For the text-containing cell, return its midpoint in [x, y] coordinate format. 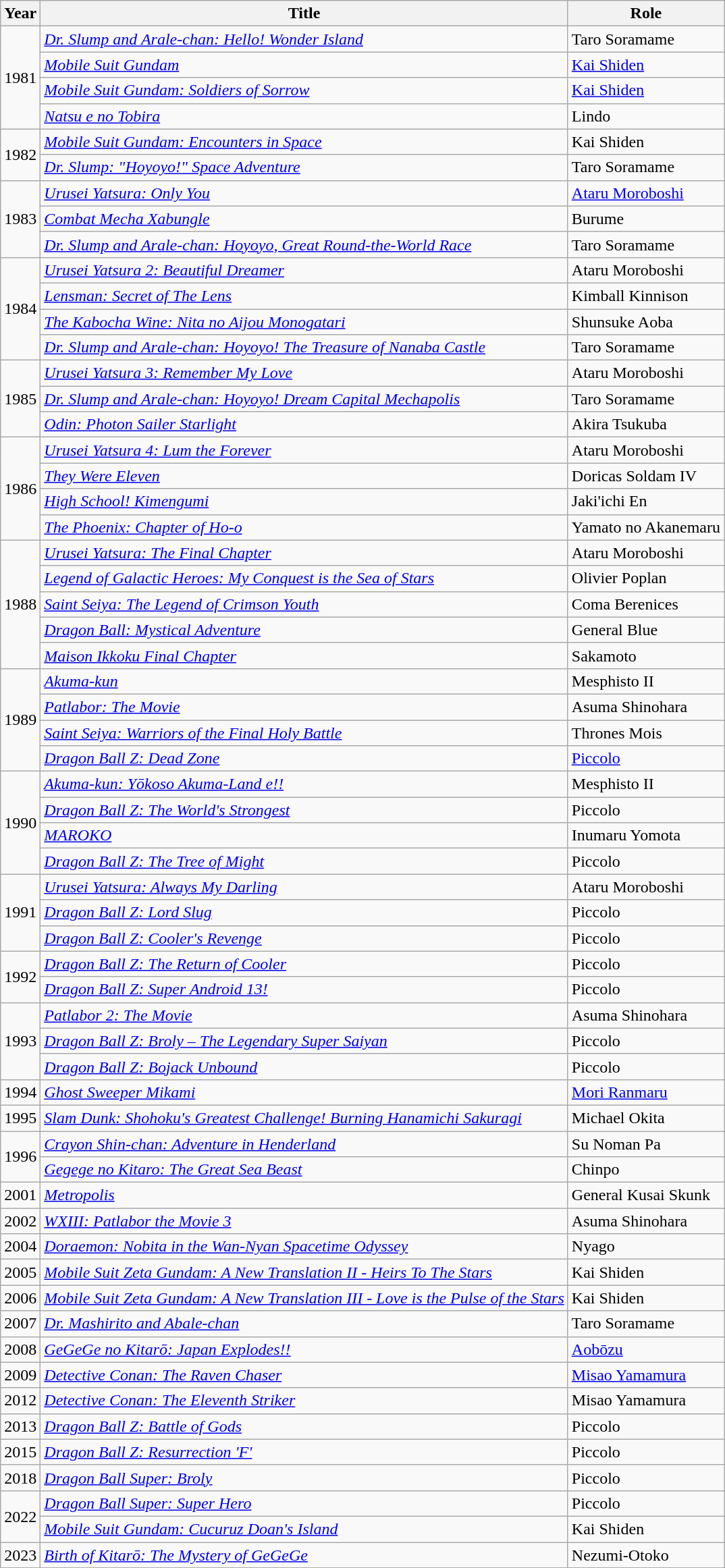
1993 [20, 1041]
WXIII: Patlabor the Movie 3 [304, 1221]
Ghost Sweeper Mikami [304, 1092]
Yamato no Akanemaru [645, 527]
They Were Eleven [304, 476]
Inumaru Yomota [645, 836]
Detective Conan: The Eleventh Striker [304, 1401]
Mobile Suit Zeta Gundam: A New Translation II - Heirs To The Stars [304, 1272]
Maison Ikkoku Final Chapter [304, 655]
Mobile Suit Gundam: Cucuruz Doan's Island [304, 1529]
GeGeGe no Kitarō: Japan Explodes!! [304, 1349]
Burume [645, 219]
Combat Mecha Xabungle [304, 219]
Urusei Yatsura 3: Remember My Love [304, 373]
Slam Dunk: Shohoku's Greatest Challenge! Burning Hanamichi Sakuragi [304, 1118]
The Phoenix: Chapter of Ho-o [304, 527]
1994 [20, 1092]
Metropolis [304, 1195]
Aobōzu [645, 1349]
2023 [20, 1555]
Saint Seiya: Warriors of the Final Holy Battle [304, 732]
Dr. Slump and Arale-chan: Hoyoyo! The Treasure of Nanaba Castle [304, 348]
2005 [20, 1272]
2022 [20, 1516]
Mobile Suit Gundam: Soldiers of Sorrow [304, 90]
Dr. Slump and Arale-chan: Hello! Wonder Island [304, 39]
MAROKO [304, 836]
2015 [20, 1452]
Mobile Suit Gundam [304, 65]
1983 [20, 219]
Dragon Ball Z: Battle of Gods [304, 1426]
Dragon Ball Super: Super Hero [304, 1503]
Doraemon: Nobita in the Wan-Nyan Spacetime Odyssey [304, 1247]
Role [645, 13]
Kimball Kinnison [645, 296]
High School! Kimengumi [304, 502]
Akuma-kun: Yōkoso Akuma-Land e!! [304, 784]
Dr. Slump: "Hoyoyo!" Space Adventure [304, 167]
Mobile Suit Zeta Gundam: A New Translation III - Love is the Pulse of the Stars [304, 1298]
Crayon Shin-chan: Adventure in Henderland [304, 1144]
Gegege no Kitaro: The Great Sea Beast [304, 1170]
1990 [20, 823]
Dragon Ball Super: Broly [304, 1478]
Birth of Kitarō: The Mystery of GeGeGe [304, 1555]
Dragon Ball Z: Bojack Unbound [304, 1066]
Odin: Photon Sailer Starlight [304, 425]
Dr. Mashirito and Abale-chan [304, 1324]
1995 [20, 1118]
2008 [20, 1349]
2018 [20, 1478]
General Kusai Skunk [645, 1195]
Urusei Yatsura: Only You [304, 193]
1981 [20, 78]
Dragon Ball Z: Broly – The Legendary Super Saiyan [304, 1041]
Natsu e no Tobira [304, 116]
Lindo [645, 116]
1984 [20, 308]
Urusei Yatsura: Always My Darling [304, 887]
Detective Conan: The Raven Chaser [304, 1375]
The Kabocha Wine: Nita no Aijou Monogatari [304, 322]
2001 [20, 1195]
1996 [20, 1157]
Michael Okita [645, 1118]
2007 [20, 1324]
Nyago [645, 1247]
2006 [20, 1298]
1986 [20, 489]
Doricas Soldam IV [645, 476]
Dragon Ball Z: Lord Slug [304, 913]
Dragon Ball Z: Cooler's Revenge [304, 938]
Patlabor: The Movie [304, 707]
2004 [20, 1247]
Dragon Ball: Mystical Adventure [304, 630]
General Blue [645, 630]
Coma Berenices [645, 604]
Dragon Ball Z: Dead Zone [304, 759]
Jaki'ichi En [645, 502]
Dragon Ball Z: The World's Strongest [304, 810]
2012 [20, 1401]
Sakamoto [645, 655]
2013 [20, 1426]
Urusei Yatsura 4: Lum the Forever [304, 450]
1988 [20, 604]
Title [304, 13]
1989 [20, 720]
Dragon Ball Z: Super Android 13! [304, 990]
Urusei Yatsura: The Final Chapter [304, 553]
Thrones Mois [645, 732]
2002 [20, 1221]
Akuma-kun [304, 681]
Dragon Ball Z: The Return of Cooler [304, 964]
1985 [20, 399]
Nezumi-Otoko [645, 1555]
Legend of Galactic Heroes: My Conquest is the Sea of Stars [304, 578]
Dr. Slump and Arale-chan: Hoyoyo! Dream Capital Mechapolis [304, 399]
Mori Ranmaru [645, 1092]
Akira Tsukuba [645, 425]
1982 [20, 155]
Dr. Slump and Arale-chan: Hoyoyo, Great Round-the-World Race [304, 244]
Year [20, 13]
Urusei Yatsura 2: Beautiful Dreamer [304, 270]
Lensman: Secret of The Lens [304, 296]
Dragon Ball Z: The Tree of Might [304, 861]
1992 [20, 977]
Mobile Suit Gundam: Encounters in Space [304, 142]
Shunsuke Aoba [645, 322]
Su Noman Pa [645, 1144]
1991 [20, 913]
Dragon Ball Z: Resurrection 'F' [304, 1452]
Patlabor 2: The Movie [304, 1015]
Chinpo [645, 1170]
2009 [20, 1375]
Olivier Poplan [645, 578]
Saint Seiya: The Legend of Crimson Youth [304, 604]
